Search for the cell housing the specified text and yield its [x, y] center coordinate. 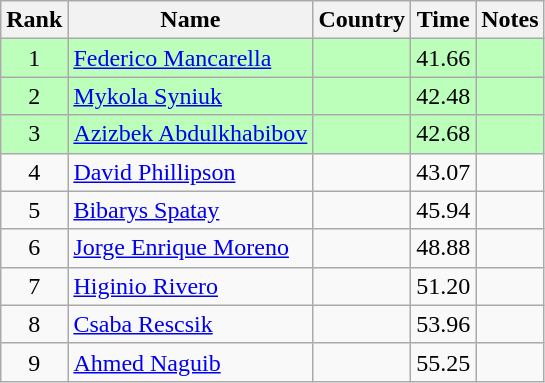
7 [34, 286]
42.68 [444, 134]
Higinio Rivero [190, 286]
David Phillipson [190, 172]
Federico Mancarella [190, 58]
4 [34, 172]
42.48 [444, 96]
53.96 [444, 324]
48.88 [444, 248]
Mykola Syniuk [190, 96]
51.20 [444, 286]
43.07 [444, 172]
6 [34, 248]
Rank [34, 20]
8 [34, 324]
Ahmed Naguib [190, 362]
45.94 [444, 210]
9 [34, 362]
2 [34, 96]
3 [34, 134]
Bibarys Spatay [190, 210]
5 [34, 210]
Azizbek Abdulkhabibov [190, 134]
Country [362, 20]
Csaba Rescsik [190, 324]
1 [34, 58]
Time [444, 20]
41.66 [444, 58]
Notes [510, 20]
Jorge Enrique Moreno [190, 248]
Name [190, 20]
55.25 [444, 362]
